Return [X, Y] of the center of cell containing provided text 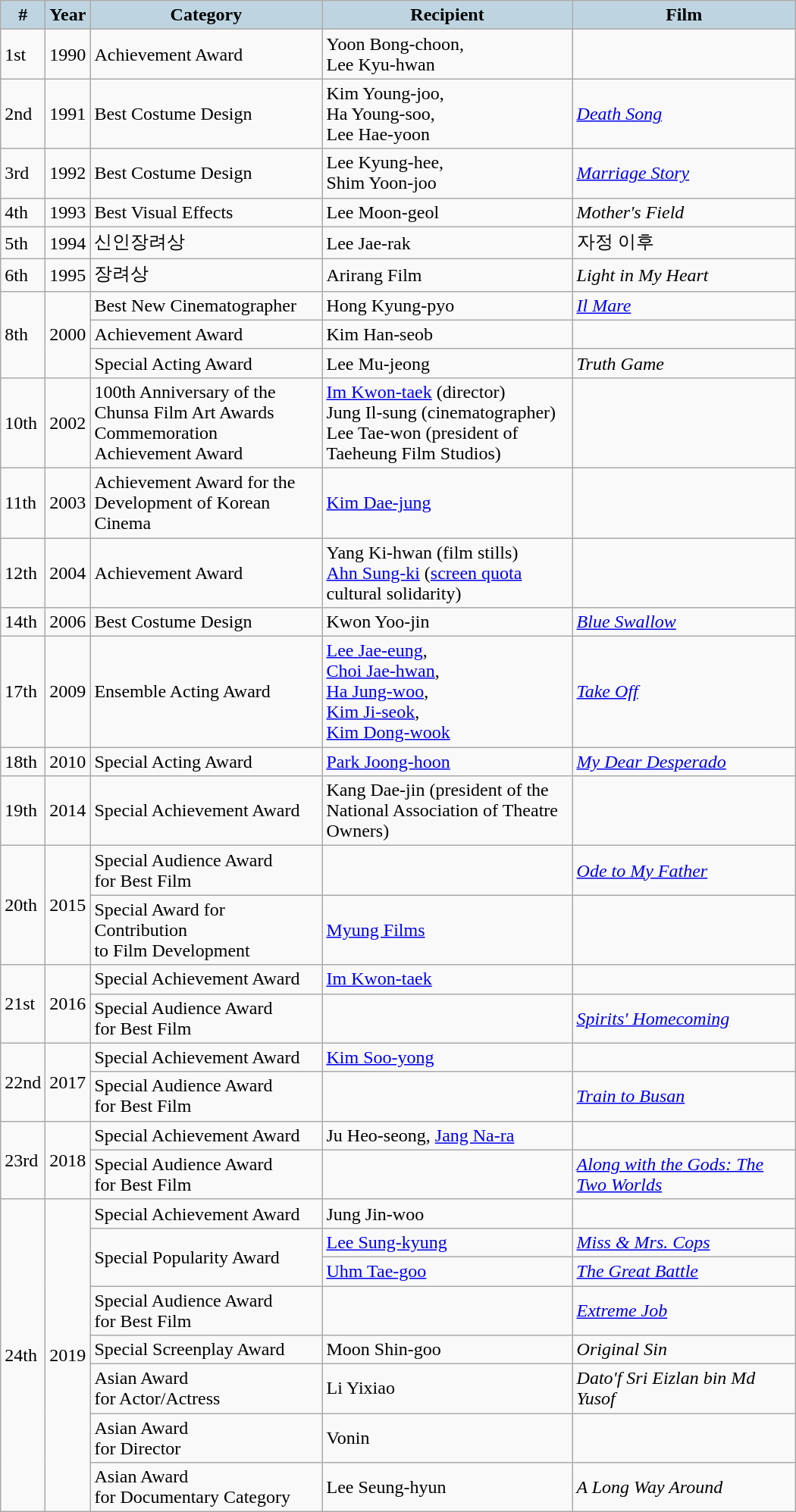
Lee Sung-kyung [447, 1242]
Special Popularity Award [206, 1257]
Category [206, 15]
Achievement Award for the Development of Korean Cinema [206, 502]
Kim Dae-jung [447, 502]
1994 [68, 243]
Uhm Tae-goo [447, 1271]
Marriage Story [684, 173]
Lee Jae-eung, Choi Jae-hwan, Ha Jung-woo, Kim Ji-seok, Kim Dong-wook [447, 692]
22nd [23, 1082]
2016 [68, 1003]
Kwon Yoo-jin [447, 622]
1992 [68, 173]
Mother's Field [684, 212]
Hong Kyung-pyo [447, 305]
Im Kwon-taek [447, 979]
1990 [68, 55]
Asian Awardfor Documentary Category [206, 1487]
1st [23, 55]
Best New Cinematographer [206, 305]
Park Joong-hoon [447, 762]
2015 [68, 905]
Lee Kyung-hee, Shim Yoon-joo [447, 173]
Arirang Film [447, 276]
2018 [68, 1160]
18th [23, 762]
2000 [68, 334]
Extreme Job [684, 1310]
Blue Swallow [684, 622]
2014 [68, 811]
Kang Dae-jin (president of the National Association of Theatre Owners) [447, 811]
Along with the Gods: The Two Worlds [684, 1175]
Lee Moon-geol [447, 212]
1991 [68, 114]
Death Song [684, 114]
Film [684, 15]
The Great Battle [684, 1271]
Yang Ki-hwan (film stills) Ahn Sung-ki (screen quota cultural solidarity) [447, 573]
17th [23, 692]
Ensemble Acting Award [206, 692]
23rd [23, 1160]
12th [23, 573]
2009 [68, 692]
Train to Busan [684, 1096]
100th Anniversary of the Chunsa Film Art Awards Commemoration Achievement Award [206, 423]
장려상 [206, 276]
A Long Way Around [684, 1487]
Best Visual Effects [206, 212]
2004 [68, 573]
Spirits' Homecoming [684, 1019]
1995 [68, 276]
Vonin [447, 1438]
1993 [68, 212]
Original Sin [684, 1350]
6th [23, 276]
Kim Soo-yong [447, 1057]
2006 [68, 622]
2017 [68, 1082]
5th [23, 243]
11th [23, 502]
Kim Han-seob [447, 334]
신인장려상 [206, 243]
2010 [68, 762]
Take Off [684, 692]
Lee Mu-jeong [447, 363]
2002 [68, 423]
Ode to My Father [684, 870]
Lee Jae-rak [447, 243]
2019 [68, 1355]
10th [23, 423]
Jung Jin-woo [447, 1213]
2nd [23, 114]
21st [23, 1003]
Light in My Heart [684, 276]
자정 이후 [684, 243]
3rd [23, 173]
24th [23, 1355]
Truth Game [684, 363]
Kim Young-joo, Ha Young-soo, Lee Hae-yoon [447, 114]
8th [23, 334]
Miss & Mrs. Cops [684, 1242]
Il Mare [684, 305]
Asian Awardfor Actor/Actress [206, 1388]
Lee Seung-hyun [447, 1487]
Myung Films [447, 930]
Special Award for Contribution to Film Development [206, 930]
Year [68, 15]
My Dear Desperado [684, 762]
2003 [68, 502]
Recipient [447, 15]
# [23, 15]
14th [23, 622]
20th [23, 905]
Special Screenplay Award [206, 1350]
Im Kwon-taek (director) Jung Il-sung (cinematographer) Lee Tae-won (president of Taeheung Film Studios) [447, 423]
Dato'f Sri Eizlan bin Md Yusof [684, 1388]
Ju Heo-seong, Jang Na-ra [447, 1135]
19th [23, 811]
4th [23, 212]
Special Audience Awardfor Best Film [206, 1310]
Asian Awardfor Director [206, 1438]
Li Yixiao [447, 1388]
Yoon Bong-choon, Lee Kyu-hwan [447, 55]
Moon Shin-goo [447, 1350]
